Return the [x, y] coordinate for the center point of the cell that contains the specified text.  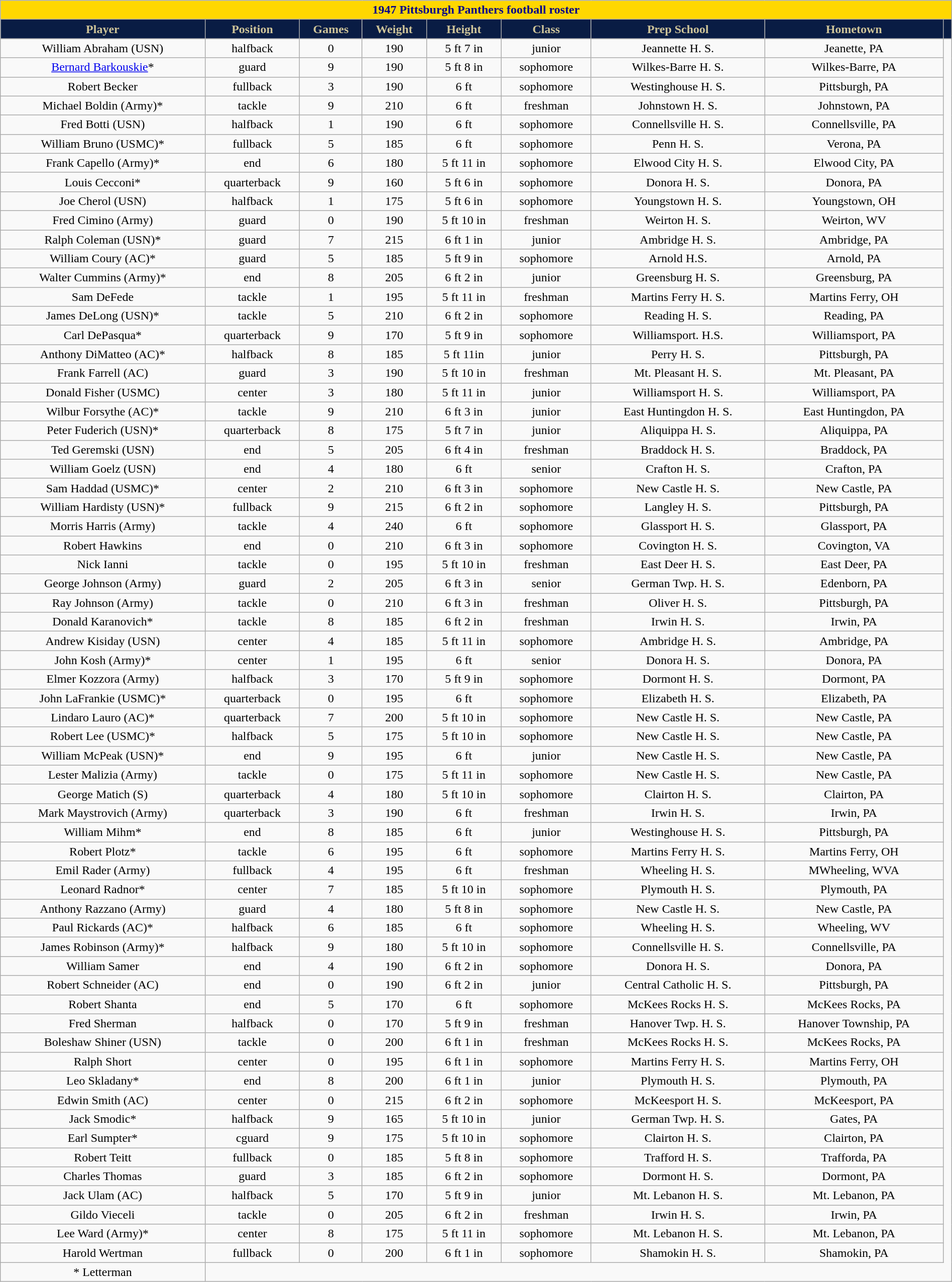
William Hardisty (USN)* [102, 507]
McKeesport, PA [854, 1100]
Covington H. S. [678, 545]
Elizabeth, PA [854, 698]
Jeanette, PA [854, 48]
Jack Ulam (AC) [102, 1196]
Jack Smodic* [102, 1119]
Robert Shanta [102, 1004]
Reading, PA [854, 316]
James DeLong (USN)* [102, 316]
Anthony Razzano (Army) [102, 909]
Wheeling, WV [854, 928]
Mark Maystrovich (Army) [102, 813]
William Goelz (USN) [102, 469]
Lindaro Lauro (AC)* [102, 717]
Elwood City, PA [854, 163]
Crafton, PA [854, 469]
Greensburg H. S. [678, 278]
Donald Fisher (USMC) [102, 392]
Gates, PA [854, 1119]
Johnstown H. S. [678, 105]
George Matich (S) [102, 794]
Fred Botti (USN) [102, 125]
Covington, VA [854, 545]
Reading H. S. [678, 316]
Andrew Kisiday (USN) [102, 641]
Nick Ianni [102, 565]
Penn H. S. [678, 144]
Weight [394, 29]
Emil Rader (Army) [102, 871]
Elwood City H. S. [678, 163]
Michael Boldin (Army)* [102, 105]
Leonard Radnor* [102, 890]
Shamokin, PA [854, 1253]
Robert Lee (USMC)* [102, 736]
Arnold H.S. [678, 259]
Position [252, 29]
McKeesport H. S. [678, 1100]
Langley H. S. [678, 507]
Edwin Smith (AC) [102, 1100]
Youngstown, OH [854, 201]
cguard [252, 1138]
Wilkes-Barre H. S. [678, 67]
Central Catholic H. S. [678, 985]
Earl Sumpter* [102, 1138]
Mt. Pleasant H. S. [678, 373]
Class [546, 29]
Braddock, PA [854, 450]
Elizabeth H. S. [678, 698]
Lee Ward (Army)* [102, 1234]
Player [102, 29]
Fred Cimino (Army) [102, 220]
Ted Geremski (USN) [102, 450]
Donald Karanovich* [102, 622]
John Kosh (Army)* [102, 660]
Ralph Short [102, 1061]
East Huntingdon, PA [854, 411]
Fred Sherman [102, 1023]
Aliquippa H. S. [678, 431]
Robert Becker [102, 86]
William Coury (AC)* [102, 259]
Aliquippa, PA [854, 431]
Carl DePasqua* [102, 335]
Williamsport. H.S. [678, 335]
Johnstown, PA [854, 105]
James Robinson (Army)* [102, 947]
Lester Malizia (Army) [102, 775]
Wilkes-Barre, PA [854, 67]
Paul Rickards (AC)* [102, 928]
6 ft 4 in [464, 450]
Robert Hawkins [102, 545]
East Deer, PA [854, 565]
Youngstown H. S. [678, 201]
160 [394, 182]
George Johnson (Army) [102, 584]
Crafton H. S. [678, 469]
Braddock H. S. [678, 450]
Jeannette H. S. [678, 48]
Leo Skladany* [102, 1081]
Frank Farrell (AC) [102, 373]
William Bruno (USMC)* [102, 144]
Hanover Twp. H. S. [678, 1023]
East Deer H. S. [678, 565]
1947 Pittsburgh Panthers football roster [476, 10]
William McPeak (USN)* [102, 756]
William Mihm* [102, 832]
Games [331, 29]
Sam DeFede [102, 297]
Prep School [678, 29]
Boleshaw Shiner (USN) [102, 1042]
Harold Wertman [102, 1253]
Charles Thomas [102, 1177]
Williamsport H. S. [678, 392]
Trafforda, PA [854, 1157]
Perry H. S. [678, 354]
Glassport, PA [854, 526]
Hanover Township, PA [854, 1023]
240 [394, 526]
Hometown [854, 29]
Trafford H. S. [678, 1157]
Edenborn, PA [854, 584]
5 ft 11in [464, 354]
Frank Capello (Army)* [102, 163]
Anthony DiMatteo (AC)* [102, 354]
William Abraham (USN) [102, 48]
Walter Cummins (Army)* [102, 278]
Shamokin H. S. [678, 1253]
Robert Teitt [102, 1157]
Louis Cecconi* [102, 182]
John LaFrankie (USMC)* [102, 698]
Peter Fuderich (USN)* [102, 431]
MWheeling, WVA [854, 871]
Morris Harris (Army) [102, 526]
Weirton H. S. [678, 220]
Elmer Kozzora (Army) [102, 679]
Greensburg, PA [854, 278]
Verona, PA [854, 144]
William Samer [102, 966]
Ralph Coleman (USN)* [102, 240]
East Huntingdon H. S. [678, 411]
Ray Johnson (Army) [102, 603]
Gildo Vieceli [102, 1215]
Wilbur Forsythe (AC)* [102, 411]
Bernard Barkouskie* [102, 67]
Joe Cherol (USN) [102, 201]
Height [464, 29]
165 [394, 1119]
Oliver H. S. [678, 603]
Mt. Pleasant, PA [854, 373]
Glassport H. S. [678, 526]
* Letterman [102, 1272]
Arnold, PA [854, 259]
Robert Schneider (AC) [102, 985]
Sam Haddad (USMC)* [102, 488]
Robert Plotz* [102, 851]
Weirton, WV [854, 220]
